Locate the cell with the specified text and output its [X, Y] center coordinate. 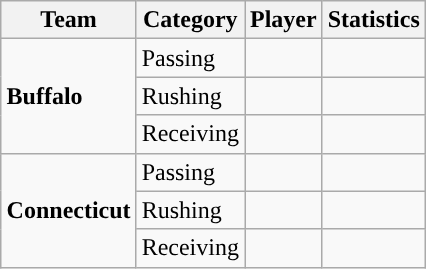
Connecticut [68, 210]
Statistics [374, 20]
Player [283, 20]
Buffalo [68, 96]
Team [68, 20]
Category [190, 20]
